Return the [x, y] coordinate for the center point of the cell that contains the specified text.  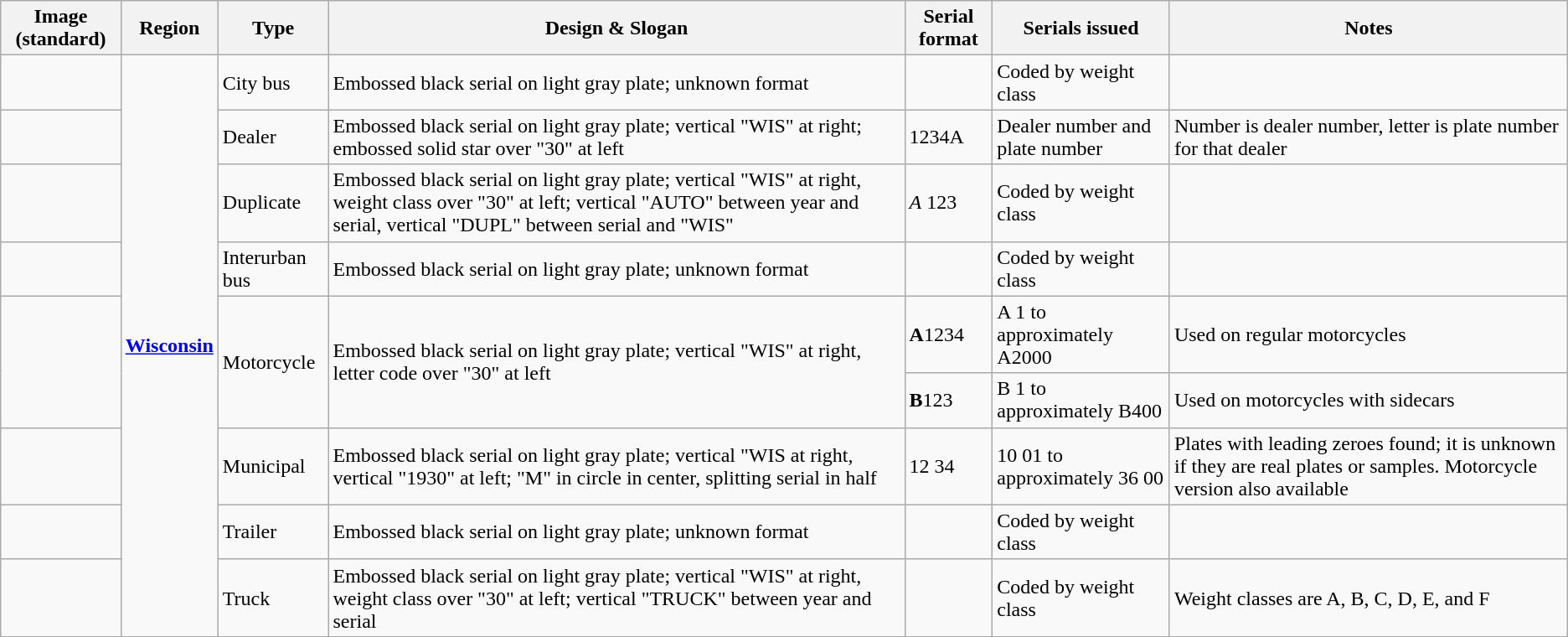
Trailer [273, 531]
B 1 to approximately B400 [1081, 401]
10 01 to approximately 36 00 [1081, 466]
Embossed black serial on light gray plate; vertical "WIS at right, vertical "1930" at left; "M" in circle in center, splitting serial in half [616, 466]
Design & Slogan [616, 28]
Image (standard) [61, 28]
Wisconsin [169, 346]
Duplicate [273, 203]
A1234 [948, 334]
Dealer [273, 137]
Municipal [273, 466]
Weight classes are A, B, C, D, E, and F [1369, 598]
12 34 [948, 466]
Serials issued [1081, 28]
Motorcycle [273, 362]
A 1 to approximately A2000 [1081, 334]
Notes [1369, 28]
Serial format [948, 28]
Embossed black serial on light gray plate; vertical "WIS" at right, weight class over "30" at left; vertical "TRUCK" between year and serial [616, 598]
Used on motorcycles with sidecars [1369, 401]
Embossed black serial on light gray plate; vertical "WIS" at right, letter code over "30" at left [616, 362]
B123 [948, 401]
Plates with leading zeroes found; it is unknown if they are real plates or samples. Motorcycle version also available [1369, 466]
Type [273, 28]
A 123 [948, 203]
Region [169, 28]
Truck [273, 598]
1234A [948, 137]
Interurban bus [273, 268]
Number is dealer number, letter is plate number for that dealer [1369, 137]
Dealer number and plate number [1081, 137]
City bus [273, 82]
Embossed black serial on light gray plate; vertical "WIS" at right; embossed solid star over "30" at left [616, 137]
Used on regular motorcycles [1369, 334]
